Output the [x, y] coordinate of the center of the cell containing the given text.  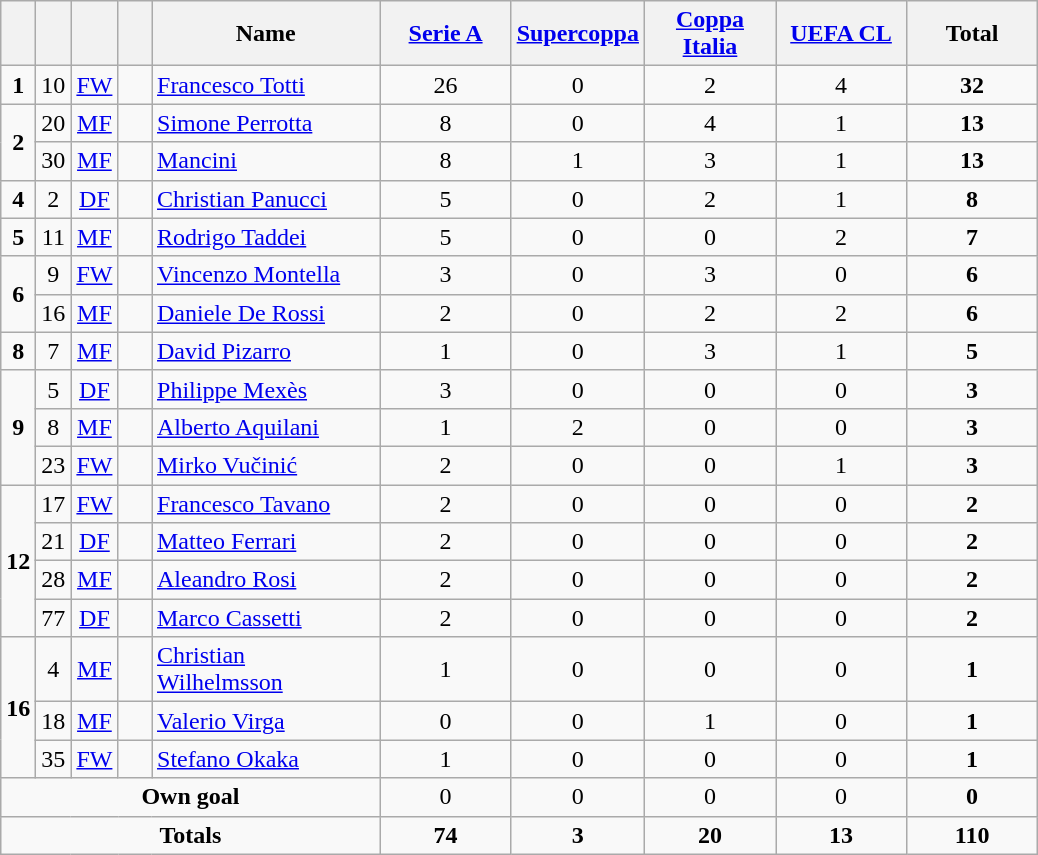
77 [54, 618]
Name [266, 34]
Matteo Ferrari [266, 542]
110 [972, 835]
Marco Cassetti [266, 618]
Christian Wilhelmsson [266, 670]
Vincenzo Montella [266, 275]
Own goal [190, 797]
Coppa Italia [710, 34]
Christian Panucci [266, 199]
74 [446, 835]
Simone Perrotta [266, 123]
Total [972, 34]
26 [446, 85]
Rodrigo Taddei [266, 237]
Supercoppa [578, 34]
Daniele De Rossi [266, 313]
David Pizarro [266, 351]
12 [18, 560]
21 [54, 542]
UEFA CL [842, 34]
Serie A [446, 34]
Valerio Virga [266, 721]
Philippe Mexès [266, 389]
Alberto Aquilani [266, 427]
32 [972, 85]
35 [54, 759]
Totals [190, 835]
Francesco Totti [266, 85]
Aleandro Rosi [266, 580]
Francesco Tavano [266, 503]
Mancini [266, 161]
18 [54, 721]
23 [54, 465]
28 [54, 580]
Stefano Okaka [266, 759]
30 [54, 161]
Mirko Vučinić [266, 465]
17 [54, 503]
10 [54, 85]
11 [54, 237]
